Capture the cell that displays the provided text and extract its [x, y] central coordinate. 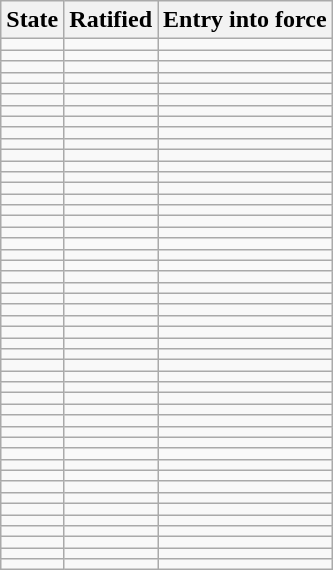
Entry into force [246, 20]
State [32, 20]
Ratified [111, 20]
